From the cell containing the given text, extract its center point as (x, y) coordinate. 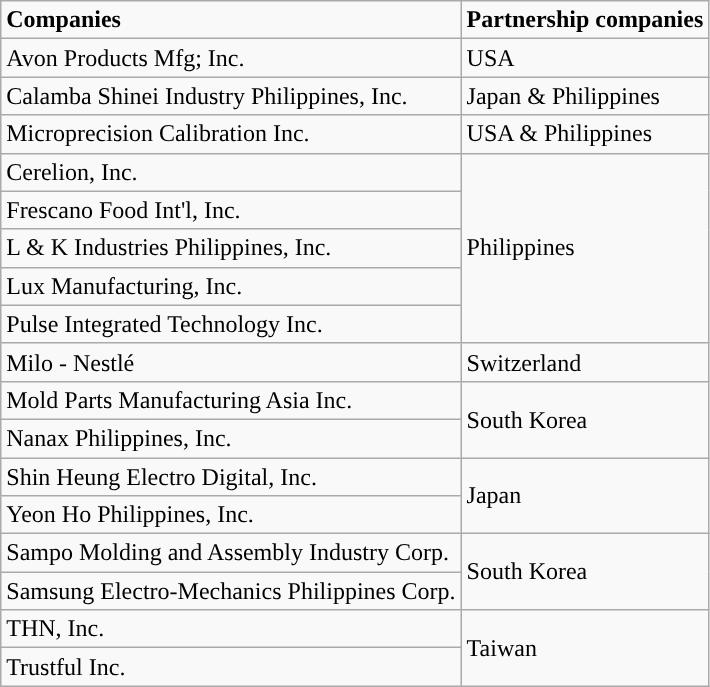
Milo - Nestlé (231, 362)
Shin Heung Electro Digital, Inc. (231, 477)
Japan (585, 496)
Microprecision Calibration Inc. (231, 134)
Companies (231, 20)
Frescano Food Int'l, Inc. (231, 210)
Yeon Ho Philippines, Inc. (231, 515)
Japan & Philippines (585, 96)
Trustful Inc. (231, 667)
Nanax Philippines, Inc. (231, 438)
Avon Products Mfg; Inc. (231, 58)
Partnership companies (585, 20)
Sampo Molding and Assembly Industry Corp. (231, 553)
Taiwan (585, 648)
Samsung Electro-Mechanics Philippines Corp. (231, 591)
L & K Industries Philippines, Inc. (231, 248)
USA (585, 58)
Switzerland (585, 362)
Lux Manufacturing, Inc. (231, 286)
USA & Philippines (585, 134)
Cerelion, Inc. (231, 172)
Calamba Shinei Industry Philippines, Inc. (231, 96)
Pulse Integrated Technology Inc. (231, 324)
Mold Parts Manufacturing Asia Inc. (231, 400)
Philippines (585, 248)
THN, Inc. (231, 629)
